Return [x, y] of the center of cell containing provided text 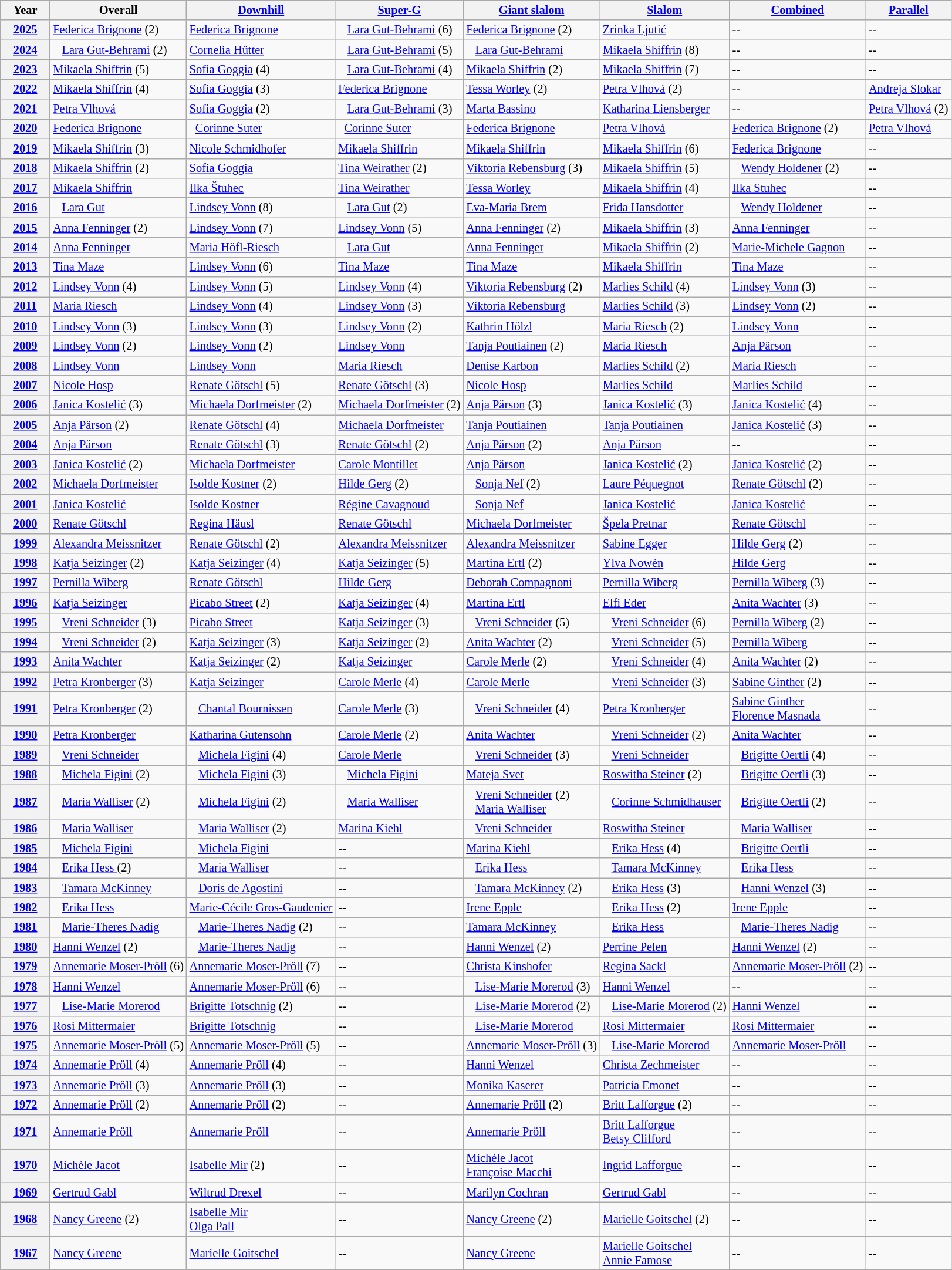
Giant slalom [531, 10]
1974 [26, 1065]
Régine Cavagnoud [399, 504]
Perrine Pelen [664, 947]
Sabine Ginther (2) [798, 682]
Roswitha Steiner (2) [664, 775]
Overall [118, 10]
1975 [26, 1046]
1973 [26, 1085]
Lara Gut-Behrami [531, 50]
Maria Riesch (2) [664, 326]
Petra Kronberger (2) [118, 708]
2012 [26, 287]
Tessa Worley [531, 188]
Michèle Jacot Françoise Macchi [531, 1166]
Ilka Stuhec [798, 188]
Annemarie Moser-Pröll (2) [798, 967]
Anita Wachter (3) [798, 603]
2017 [26, 188]
Vreni Schneider (6) [664, 623]
1982 [26, 907]
1978 [26, 987]
Michela Figini (4) [261, 755]
2006 [26, 405]
Elfi Eder [664, 603]
Anja Pärson (3) [531, 405]
Annemarie Moser-Pröll (3) [531, 1046]
Marlies Schild (2) [664, 366]
1996 [26, 603]
1988 [26, 775]
Brigitte Totschnig (2) [261, 1006]
Marlies Schild (3) [664, 306]
Carole Merle (3) [399, 708]
2018 [26, 168]
Michèle Jacot [118, 1166]
Lise-Marie Morerod (3) [531, 987]
Brigitte Oertli [798, 848]
Deborah Compagnoni [531, 583]
2000 [26, 523]
Viktoria Rebensburg (2) [531, 287]
Katja Seizinger (5) [399, 563]
Sabine Ginther Florence Masnada [798, 708]
1970 [26, 1166]
1967 [26, 1253]
Lindsey Vonn (6) [261, 267]
1971 [26, 1131]
Pernilla Wiberg (2) [798, 623]
Annemarie Moser-Pröll [798, 1046]
1980 [26, 947]
Combined [798, 10]
Martina Ertl [531, 603]
2011 [26, 306]
2003 [26, 464]
Britt Lafforgue (2) [664, 1105]
Frida Hansdotter [664, 208]
Sonja Nef (2) [531, 484]
Lara Gut-Behrami (3) [399, 109]
2023 [26, 69]
Vreni Schneider (2) Maria Walliser [531, 802]
Katharina Gutensohn [261, 735]
Marielle Goitschel [261, 1253]
Sofia Goggia (3) [261, 89]
Tanja Poutiainen (2) [531, 346]
Year [26, 10]
1976 [26, 1026]
1986 [26, 829]
Lindsey Vonn (8) [261, 208]
2004 [26, 445]
1983 [26, 888]
Erika Hess (3) [664, 888]
Sofia Goggia [261, 168]
Tamara McKinney (2) [531, 888]
Petra Kronberger (3) [118, 682]
Christa Kinshofer [531, 967]
Tina Weirather (2) [399, 168]
2010 [26, 326]
1968 [26, 1219]
2019 [26, 148]
Katharina Liensberger [664, 109]
Lara Gut-Behrami (4) [399, 69]
2001 [26, 504]
Michela Figini (3) [261, 775]
1998 [26, 563]
Roswitha Steiner [664, 829]
1977 [26, 1006]
Hanni Wenzel (3) [798, 888]
1981 [26, 927]
Zrinka Ljutić [664, 30]
Mikaela Shiffrin (7) [664, 69]
Laure Péquegnot [664, 484]
Corinne Schmidhauser [664, 802]
Parallel [909, 10]
Renate Götschl (4) [261, 425]
Brigitte Oertli (2) [798, 802]
Janica Kostelić (4) [798, 405]
Maria Höfl-Riesch [261, 247]
Eva-Maria Brem [531, 208]
Ilka Štuhec [261, 188]
Marie-Cécile Gros-Gaudenier [261, 907]
Lara Gut-Behrami (2) [118, 50]
Regina Sackl [664, 967]
Špela Pretnar [664, 523]
Marlies Schild (4) [664, 287]
Wendy Holdener [798, 208]
Britt Lafforgue Betsy Clifford [664, 1131]
1972 [26, 1105]
2024 [26, 50]
Cornelia Hütter [261, 50]
2021 [26, 109]
Isolde Kostner [261, 504]
2015 [26, 228]
Carole Montillet [399, 464]
Lara Gut-Behrami (5) [399, 50]
1969 [26, 1193]
Mikaela Shiffrin (6) [664, 148]
Lara Gut (2) [399, 208]
Mateja Svet [531, 775]
2005 [26, 425]
2013 [26, 267]
Downhill [261, 10]
Marie-Michele Gagnon [798, 247]
2008 [26, 366]
Lara Gut-Behrami (6) [399, 30]
Kathrin Hölzl [531, 326]
Isabelle Mir Olga Pall [261, 1219]
Brigitte Oertli (3) [798, 775]
Christa Zechmeister [664, 1065]
Picabo Street (2) [261, 603]
1979 [26, 967]
Erika Hess (4) [664, 848]
2014 [26, 247]
Carole Merle (4) [399, 682]
1999 [26, 543]
1991 [26, 708]
Ylva Nowén [664, 563]
1987 [26, 802]
1985 [26, 848]
2022 [26, 89]
Sonja Nef [531, 504]
1990 [26, 735]
2007 [26, 386]
Picabo Street [261, 623]
Doris de Agostini [261, 888]
1984 [26, 868]
Lindsey Vonn (7) [261, 228]
1994 [26, 642]
Tessa Worley (2) [531, 89]
1992 [26, 682]
Martina Ertl (2) [531, 563]
Tina Weirather [399, 188]
Marilyn Cochran [531, 1193]
Marta Bassino [531, 109]
Denise Karbon [531, 366]
Marielle Goitschel (2) [664, 1219]
Super-G [399, 10]
Brigitte Totschnig [261, 1026]
Brigitte Oertli (4) [798, 755]
Renate Götschl (5) [261, 386]
Mikaela Shiffrin (8) [664, 50]
Viktoria Rebensburg [531, 306]
Marie-Theres Nadig (2) [261, 927]
Patricia Emonet [664, 1085]
Monika Kaserer [531, 1085]
2020 [26, 129]
2009 [26, 346]
Pernilla Wiberg (3) [798, 583]
1995 [26, 623]
Wiltrud Drexel [261, 1193]
Regina Häusl [261, 523]
Isabelle Mir (2) [261, 1166]
Chantal Bournissen [261, 708]
Sofia Goggia (2) [261, 109]
Viktoria Rebensburg (3) [531, 168]
Sabine Egger [664, 543]
Isolde Kostner (2) [261, 484]
Ingrid Lafforgue [664, 1166]
Andreja Slokar [909, 89]
Annemarie Moser-Pröll (7) [261, 967]
Sofia Goggia (4) [261, 69]
2025 [26, 30]
Wendy Holdener (2) [798, 168]
Nicole Schmidhofer [261, 148]
Marielle Goitschel Annie Famose [664, 1253]
2016 [26, 208]
1997 [26, 583]
Slalom [664, 10]
1993 [26, 662]
2002 [26, 484]
1989 [26, 755]
